Capture the cell that displays the provided text and extract its [X, Y] central coordinate. 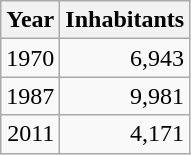
Year [30, 20]
4,171 [125, 134]
2011 [30, 134]
Inhabitants [125, 20]
9,981 [125, 96]
1970 [30, 58]
1987 [30, 96]
6,943 [125, 58]
